Provide the [X, Y] coordinate of the cell's center where the given text is located.  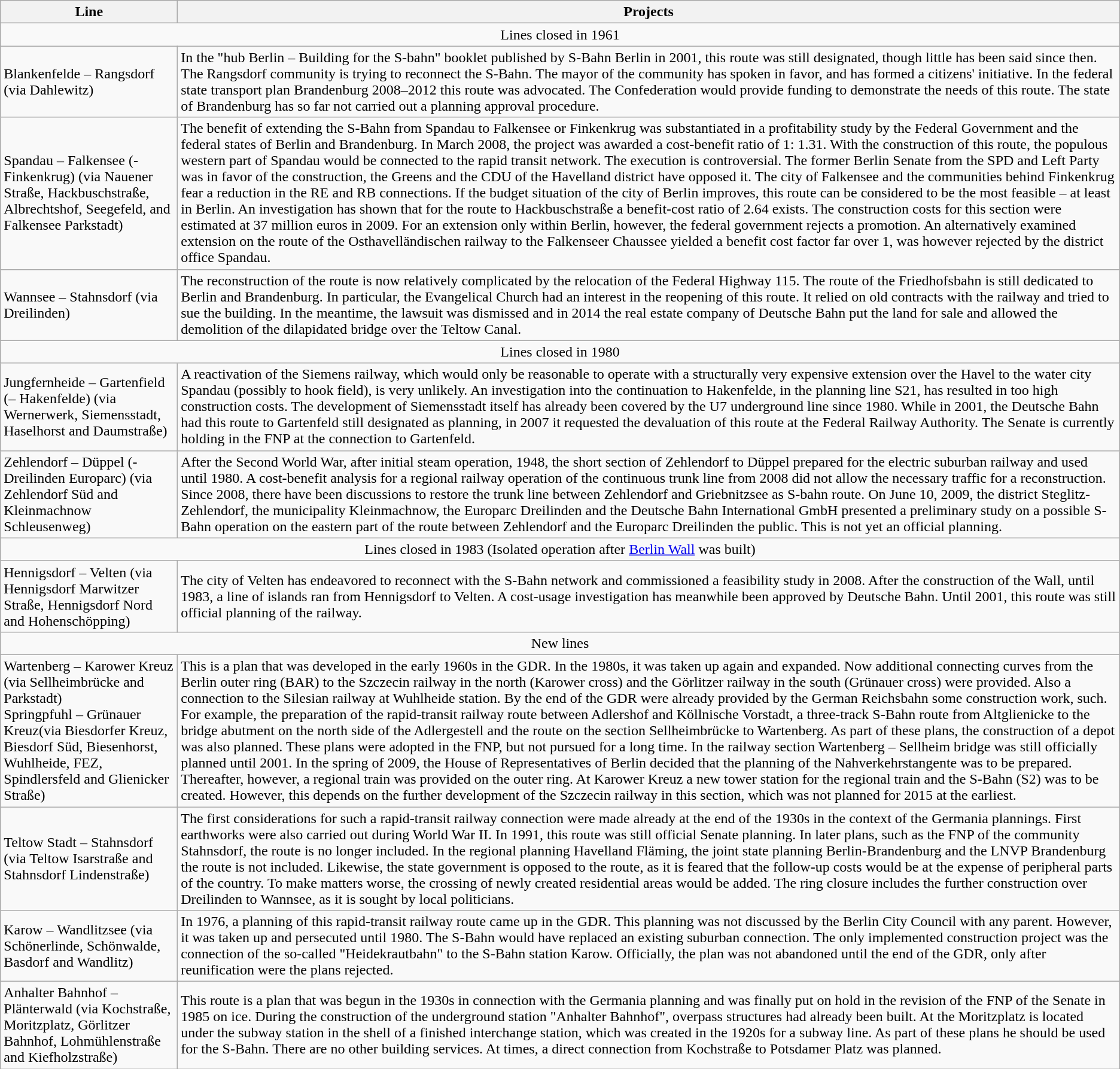
Karow – Wandlitzsee (via Schönerlinde, Schönwalde, Basdorf and Wandlitz) [89, 946]
Lines closed in 1980 [560, 352]
Hennigsdorf – Velten (via Hennigsdorf Marwitzer Straße, Hennigsdorf Nord and Hohenschöpping) [89, 596]
Blankenfelde – Rangsdorf (via Dahlewitz) [89, 81]
Zehlendorf – Düppel (- Dreilinden Europarc) (via Zehlendorf Süd and Kleinmachnow Schleusenweg) [89, 494]
Spandau – Falkensee (- Finkenkrug) (via Nauener Straße, Hackbuschstraße, Albrechtshof, Seegefeld, and Falkensee Parkstadt) [89, 193]
Lines closed in 1983 (Isolated operation after Berlin Wall was built) [560, 549]
Jungfernheide – Gartenfield (– Hakenfelde) (via Wernerwerk, Siemensstadt, Haselhorst and Daumstraße) [89, 407]
Teltow Stadt – Stahnsdorf (via Teltow Isarstraße and Stahnsdorf Lindenstraße) [89, 858]
Line [89, 12]
Lines closed in 1961 [560, 35]
New lines [560, 643]
Wannsee – Stahnsdorf (via Dreilinden) [89, 305]
Projects [649, 12]
Anhalter Bahnhof – Plänterwald (via Kochstraße, Moritzplatz, Görlitzer Bahnhof, Lohmühlenstraße and Kiefholzstraße) [89, 1025]
